Search for the cell housing the specified text and yield its (x, y) center coordinate. 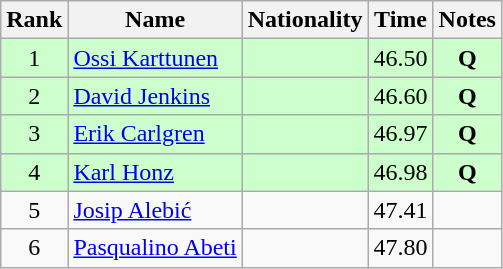
Josip Alebić (155, 210)
Nationality (305, 20)
Karl Honz (155, 172)
Rank (34, 20)
5 (34, 210)
Erik Carlgren (155, 134)
Name (155, 20)
46.97 (400, 134)
1 (34, 58)
46.98 (400, 172)
6 (34, 248)
46.60 (400, 96)
3 (34, 134)
46.50 (400, 58)
Notes (467, 20)
47.41 (400, 210)
Pasqualino Abeti (155, 248)
4 (34, 172)
David Jenkins (155, 96)
47.80 (400, 248)
Ossi Karttunen (155, 58)
2 (34, 96)
Time (400, 20)
